For the text-containing cell, return its midpoint in (X, Y) coordinate format. 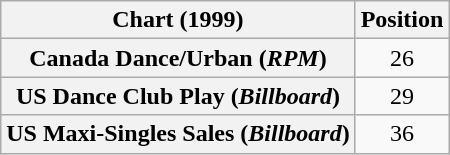
Position (402, 20)
US Dance Club Play (Billboard) (178, 96)
Canada Dance/Urban (RPM) (178, 58)
29 (402, 96)
26 (402, 58)
Chart (1999) (178, 20)
36 (402, 134)
US Maxi-Singles Sales (Billboard) (178, 134)
